Find where the given text appears and provide that cell's center as [x, y] coordinate. 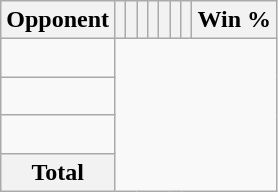
Opponent [58, 20]
Total [58, 172]
Win % [234, 20]
